From the cell containing the given text, extract its center point as (X, Y) coordinate. 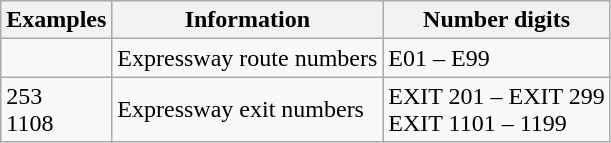
Expressway exit numbers (248, 110)
Examples (56, 20)
E01 – E99 (496, 58)
2531108 (56, 110)
EXIT 201 – EXIT 299EXIT 1101 – 1199 (496, 110)
Information (248, 20)
Expressway route numbers (248, 58)
Number digits (496, 20)
